Find where the given text appears and provide that cell's center as [X, Y] coordinate. 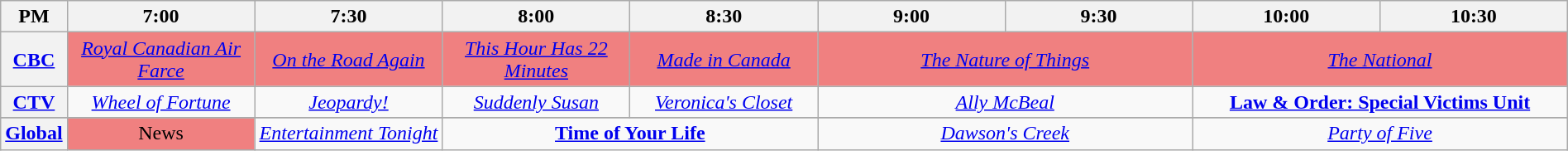
The Nature of Things [1006, 60]
CTV [34, 102]
Ally McBeal [1006, 102]
Party of Five [1379, 134]
9:00 [911, 17]
CBC [34, 60]
8:00 [536, 17]
Time of Your Life [630, 134]
Made in Canada [724, 60]
Entertainment Tonight [349, 134]
7:00 [160, 17]
9:30 [1098, 17]
Wheel of Fortune [160, 102]
Jeopardy! [349, 102]
The National [1379, 60]
Royal Canadian Air Farce [160, 60]
This Hour Has 22 Minutes [536, 60]
News [160, 134]
Veronica's Closet [724, 102]
Law & Order: Special Victims Unit [1379, 102]
Suddenly Susan [536, 102]
8:30 [724, 17]
On the Road Again [349, 60]
7:30 [349, 17]
PM [34, 17]
Global [34, 134]
10:30 [1474, 17]
Dawson's Creek [1006, 134]
10:00 [1287, 17]
